Return the (X, Y) coordinate for the center point of the cell that contains the specified text.  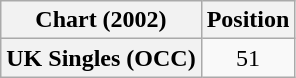
UK Singles (OCC) (101, 58)
51 (248, 58)
Chart (2002) (101, 20)
Position (248, 20)
